Identify which cell holds the provided text, then report its (X, Y) central coordinate. 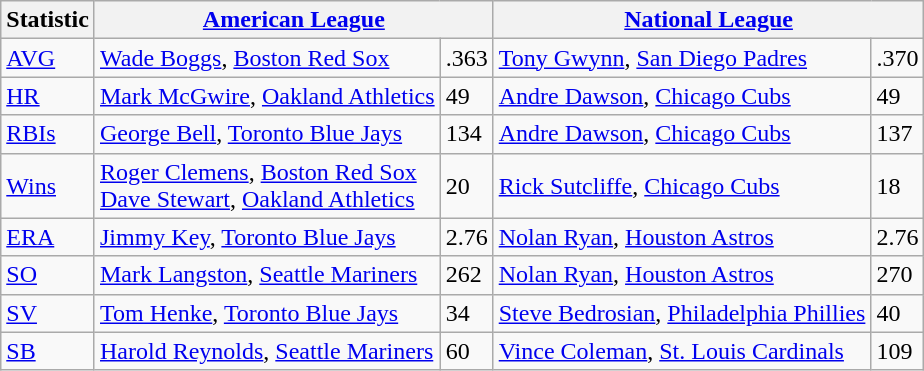
40 (898, 313)
Mark McGwire, Oakland Athletics (267, 96)
60 (466, 351)
134 (466, 134)
SO (48, 275)
Tom Henke, Toronto Blue Jays (267, 313)
Steve Bedrosian, Philadelphia Phillies (682, 313)
Jimmy Key, Toronto Blue Jays (267, 237)
Wins (48, 186)
Tony Gwynn, San Diego Padres (682, 58)
Vince Coleman, St. Louis Cardinals (682, 351)
34 (466, 313)
Wade Boggs, Boston Red Sox (267, 58)
AVG (48, 58)
.363 (466, 58)
American League (294, 20)
137 (898, 134)
.370 (898, 58)
National League (708, 20)
Rick Sutcliffe, Chicago Cubs (682, 186)
Roger Clemens, Boston Red SoxDave Stewart, Oakland Athletics (267, 186)
George Bell, Toronto Blue Jays (267, 134)
109 (898, 351)
SB (48, 351)
Statistic (48, 20)
ERA (48, 237)
270 (898, 275)
Mark Langston, Seattle Mariners (267, 275)
18 (898, 186)
20 (466, 186)
RBIs (48, 134)
Harold Reynolds, Seattle Mariners (267, 351)
262 (466, 275)
HR (48, 96)
SV (48, 313)
